Determine the (x, y) coordinate at the center of the cell enclosing the given text.  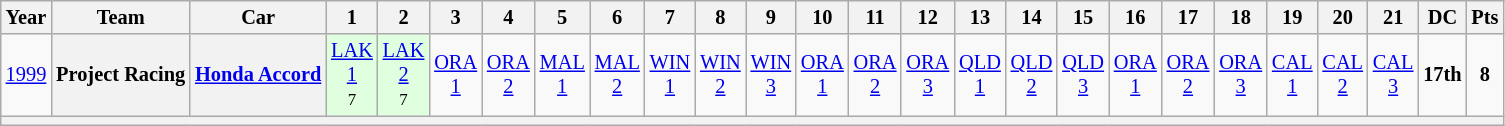
12 (928, 17)
9 (771, 17)
1 (352, 17)
Team (120, 17)
LAK17 (352, 75)
QLD3 (1083, 75)
19 (1292, 17)
Year (26, 17)
Project Racing (120, 75)
7 (670, 17)
15 (1083, 17)
4 (508, 17)
Car (258, 17)
11 (876, 17)
WIN2 (720, 75)
QLD2 (1032, 75)
14 (1032, 17)
WIN1 (670, 75)
10 (822, 17)
LAK27 (404, 75)
CAL3 (1393, 75)
2 (404, 17)
1999 (26, 75)
MAL2 (618, 75)
16 (1136, 17)
Honda Accord (258, 75)
21 (1393, 17)
18 (1240, 17)
WIN3 (771, 75)
DC (1442, 17)
17 (1188, 17)
CAL1 (1292, 75)
5 (562, 17)
6 (618, 17)
CAL2 (1342, 75)
QLD1 (980, 75)
MAL1 (562, 75)
Pts (1486, 17)
13 (980, 17)
17th (1442, 75)
20 (1342, 17)
3 (456, 17)
